For the text-containing cell, return its midpoint in (X, Y) coordinate format. 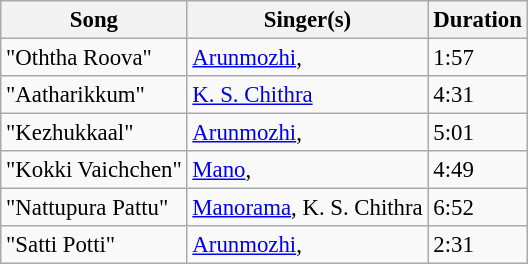
Singer(s) (308, 20)
4:31 (478, 95)
Manorama, K. S. Chithra (308, 208)
"Nattupura Pattu" (94, 208)
"Satti Potti" (94, 245)
1:57 (478, 58)
"Aatharikkum" (94, 95)
K. S. Chithra (308, 95)
"Oththa Roova" (94, 58)
Duration (478, 20)
Song (94, 20)
4:49 (478, 170)
6:52 (478, 208)
5:01 (478, 133)
2:31 (478, 245)
Mano, (308, 170)
"Kokki Vaichchen" (94, 170)
"Kezhukkaal" (94, 133)
